Identify which cell holds the provided text, then report its [x, y] central coordinate. 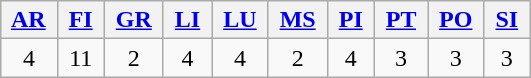
PO [456, 20]
11 [80, 58]
GR [134, 20]
SI [507, 20]
PI [350, 20]
AR [29, 20]
PT [400, 20]
LU [240, 20]
LI [187, 20]
MS [298, 20]
FI [80, 20]
